Return the (X, Y) coordinate for the center point of the cell that contains the specified text.  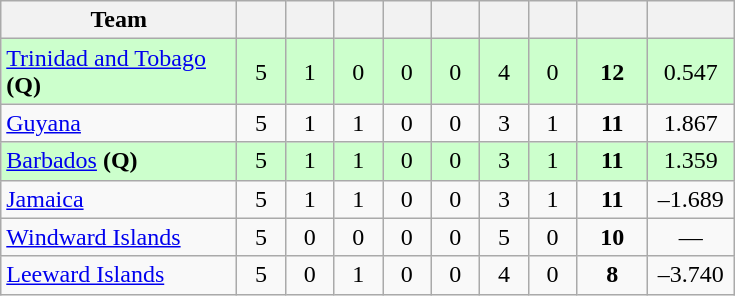
1.359 (691, 161)
10 (612, 237)
8 (612, 275)
Trinidad and Tobago (Q) (119, 72)
Jamaica (119, 199)
Windward Islands (119, 237)
0.547 (691, 72)
–3.740 (691, 275)
Barbados (Q) (119, 161)
— (691, 237)
12 (612, 72)
Guyana (119, 123)
1.867 (691, 123)
–1.689 (691, 199)
Team (119, 20)
Leeward Islands (119, 275)
